Provide the (X, Y) coordinate of the cell's center where the given text is located.  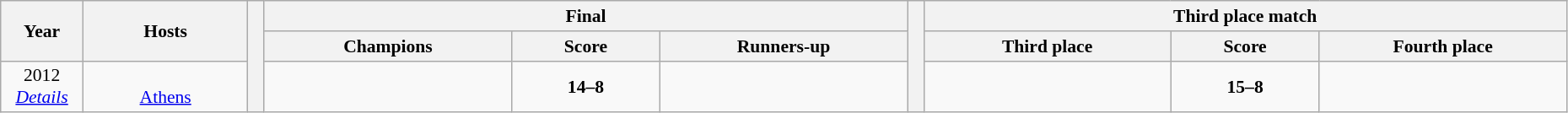
Athens (165, 86)
Fourth place (1442, 46)
Champions (388, 46)
Third place match (1245, 16)
14–8 (586, 86)
Final (585, 16)
Runners-up (783, 46)
15–8 (1245, 86)
Third place (1048, 46)
Hosts (165, 30)
2012Details (42, 86)
Year (42, 30)
